Pinpoint the cell where the given text exists, returning its (X, Y) midpoint coordinate. 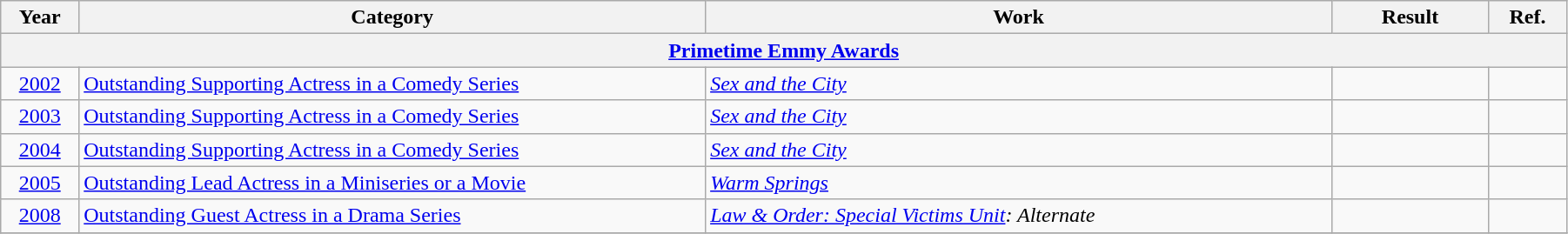
Outstanding Lead Actress in a Miniseries or a Movie (392, 183)
Result (1410, 17)
Outstanding Guest Actress in a Drama Series (392, 216)
Work (1019, 17)
2004 (40, 150)
Law & Order: Special Victims Unit: Alternate (1019, 216)
2003 (40, 117)
Ref. (1527, 17)
2008 (40, 216)
2002 (40, 84)
Year (40, 17)
Warm Springs (1019, 183)
Primetime Emmy Awards (784, 50)
2005 (40, 183)
Category (392, 17)
